Identify which cell holds the provided text, then report its (x, y) central coordinate. 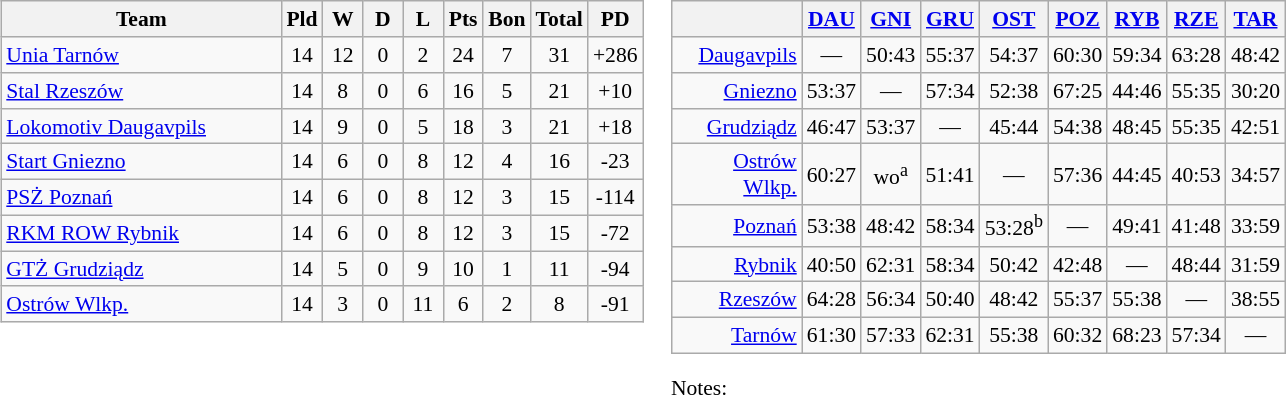
GNI (890, 19)
Daugavpils (737, 55)
50:43 (890, 55)
TAR (1256, 19)
34:57 (1256, 174)
Bon (506, 19)
W (343, 19)
RKM ROW Rybnik (141, 233)
57:33 (890, 336)
PD (616, 19)
63:28 (1196, 55)
18 (463, 126)
42:48 (1078, 264)
50:42 (1014, 264)
59:34 (1136, 55)
46:47 (832, 126)
45:44 (1014, 126)
51:41 (950, 174)
L (423, 19)
Team (141, 19)
40:50 (832, 264)
60:30 (1078, 55)
61:30 (832, 336)
49:41 (1136, 226)
OST (1014, 19)
GTŻ Grudziądz (141, 269)
54:37 (1014, 55)
Pts (463, 19)
68:23 (1136, 336)
31 (560, 55)
42:51 (1256, 126)
Poznań (737, 226)
56:34 (890, 300)
-91 (616, 304)
Total (560, 19)
Unia Tarnów (141, 55)
Gniezno (737, 91)
7 (506, 55)
Grudziądz (737, 126)
GRU (950, 19)
+10 (616, 91)
DAU (832, 19)
31:59 (1256, 264)
60:27 (832, 174)
33:59 (1256, 226)
-94 (616, 269)
+18 (616, 126)
RYB (1136, 19)
+286 (616, 55)
D (383, 19)
1 (506, 269)
POZ (1078, 19)
44:46 (1136, 91)
44:45 (1136, 174)
48:45 (1136, 126)
53:38 (832, 226)
Lokomotiv Daugavpils (141, 126)
Rzeszów (737, 300)
10 (463, 269)
Start Gniezno (141, 162)
54:38 (1078, 126)
4 (506, 162)
38:55 (1256, 300)
50:40 (950, 300)
48:44 (1196, 264)
60:32 (1078, 336)
57:36 (1078, 174)
woa (890, 174)
30:20 (1256, 91)
-72 (616, 233)
-114 (616, 197)
24 (463, 55)
PSŻ Poznań (141, 197)
Rybnik (737, 264)
Stal Rzeszów (141, 91)
Tarnów (737, 336)
40:53 (1196, 174)
53:28b (1014, 226)
52:38 (1014, 91)
67:25 (1078, 91)
41:48 (1196, 226)
-23 (616, 162)
RZE (1196, 19)
64:28 (832, 300)
Pld (302, 19)
